Return [X, Y] of the center of cell containing provided text 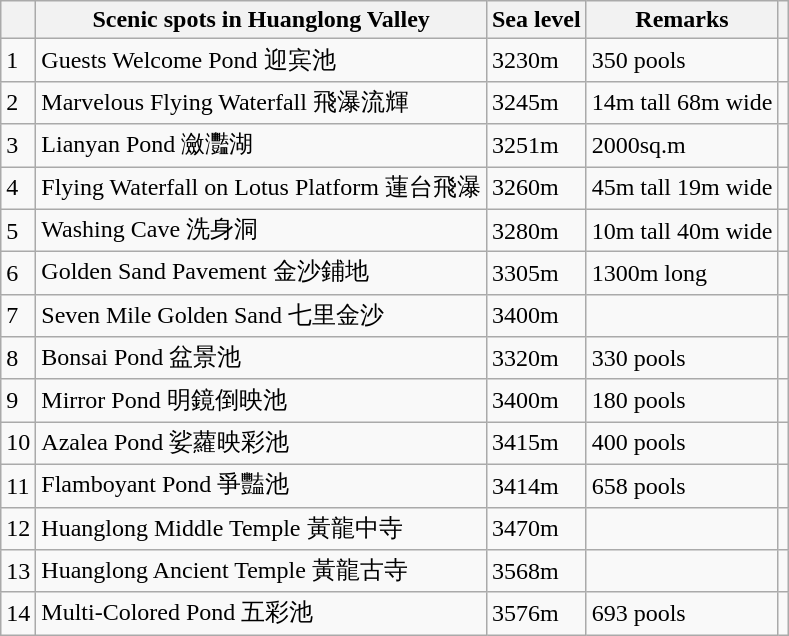
3280m [536, 230]
Remarks [682, 20]
Golden Sand Pavement 金沙鋪地 [262, 274]
658 pools [682, 486]
2 [18, 102]
3260m [536, 188]
330 pools [682, 358]
12 [18, 528]
3305m [536, 274]
Lianyan Pond 瀲灩湖 [262, 146]
3568m [536, 572]
13 [18, 572]
Guests Welcome Pond 迎宾池 [262, 60]
Azalea Pond 娑蘿映彩池 [262, 444]
3245m [536, 102]
45m tall 19m wide [682, 188]
Flying Waterfall on Lotus Platform 蓮台飛瀑 [262, 188]
3251m [536, 146]
Sea level [536, 20]
3415m [536, 444]
9 [18, 400]
Multi-Colored Pond 五彩池 [262, 614]
10m tall 40m wide [682, 230]
1 [18, 60]
3414m [536, 486]
Bonsai Pond 盆景池 [262, 358]
180 pools [682, 400]
400 pools [682, 444]
1300m long [682, 274]
14 [18, 614]
Marvelous Flying Waterfall 飛瀑流輝 [262, 102]
Scenic spots in Huanglong Valley [262, 20]
6 [18, 274]
2000sq.m [682, 146]
Huanglong Ancient Temple 黃龍古寺 [262, 572]
8 [18, 358]
3576m [536, 614]
Seven Mile Golden Sand 七里金沙 [262, 316]
Washing Cave 洗身洞 [262, 230]
3 [18, 146]
10 [18, 444]
14m tall 68m wide [682, 102]
693 pools [682, 614]
3470m [536, 528]
7 [18, 316]
5 [18, 230]
Flamboyant Pond 爭豔池 [262, 486]
350 pools [682, 60]
Mirror Pond 明鏡倒映池 [262, 400]
4 [18, 188]
Huanglong Middle Temple 黃龍中寺 [262, 528]
3230m [536, 60]
11 [18, 486]
3320m [536, 358]
